Extract the (x, y) coordinate from the center of the cell holding the provided text.  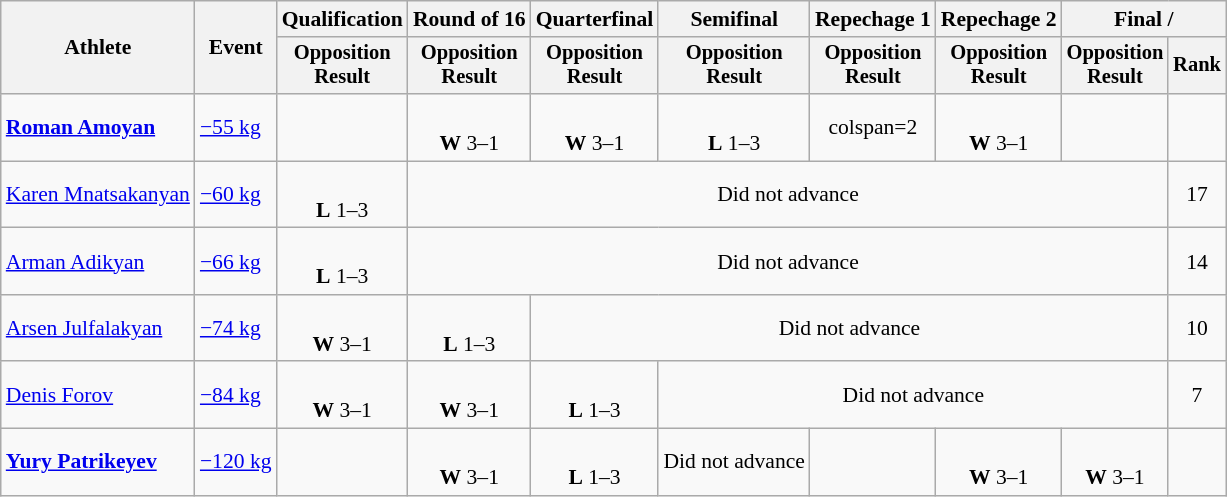
−55 kg (236, 128)
−120 kg (236, 462)
Yury Patrikeyev (98, 462)
Repechage 2 (999, 19)
10 (1197, 328)
Arman Adikyan (98, 262)
−60 kg (236, 194)
Rank (1197, 66)
Quarterfinal (595, 19)
7 (1197, 396)
−84 kg (236, 396)
Karen Mnatsakanyan (98, 194)
Repechage 1 (873, 19)
Event (236, 48)
Roman Amoyan (98, 128)
−74 kg (236, 328)
−66 kg (236, 262)
Qualification (342, 19)
Final / (1144, 19)
14 (1197, 262)
Athlete (98, 48)
colspan=2 (873, 128)
Denis Forov (98, 396)
Round of 16 (470, 19)
Semifinal (734, 19)
Arsen Julfalakyan (98, 328)
17 (1197, 194)
